Provide the (X, Y) coordinate of the cell's center where the given text is located.  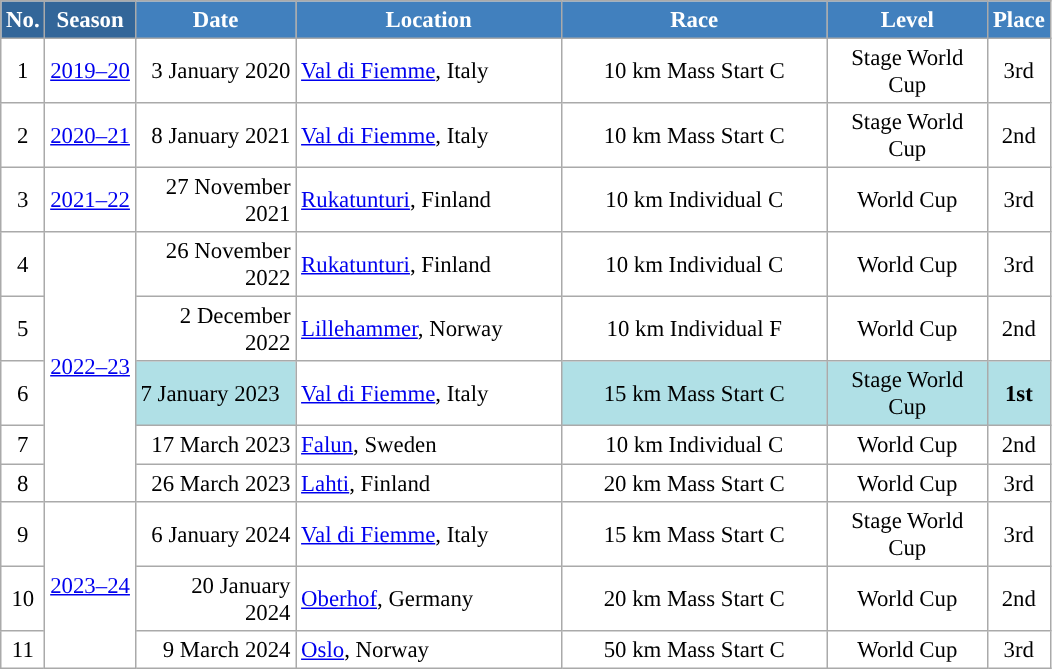
1 (23, 72)
17 March 2023 (216, 445)
7 January 2023 (216, 394)
2022–23 (90, 366)
11 (23, 649)
8 (23, 483)
Season (90, 20)
Location (429, 20)
10 km Individual F (694, 330)
1st (1019, 394)
6 January 2024 (216, 534)
50 km Mass Start C (694, 649)
27 November 2021 (216, 200)
Place (1019, 20)
Lahti, Finland (429, 483)
20 January 2024 (216, 598)
Oberhof, Germany (429, 598)
2020–21 (90, 136)
2021–22 (90, 200)
9 (23, 534)
3 January 2020 (216, 72)
26 November 2022 (216, 264)
Oslo, Norway (429, 649)
26 March 2023 (216, 483)
Falun, Sweden (429, 445)
3 (23, 200)
5 (23, 330)
Lillehammer, Norway (429, 330)
6 (23, 394)
2 December 2022 (216, 330)
No. (23, 20)
2 (23, 136)
Date (216, 20)
Level (908, 20)
7 (23, 445)
8 January 2021 (216, 136)
Race (694, 20)
4 (23, 264)
2019–20 (90, 72)
2023–24 (90, 584)
9 March 2024 (216, 649)
10 (23, 598)
